Return [X, Y] of the center of cell containing provided text 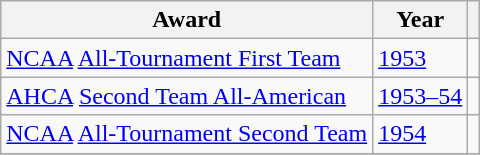
Year [420, 20]
NCAA All-Tournament First Team [187, 58]
NCAA All-Tournament Second Team [187, 134]
1954 [420, 134]
Award [187, 20]
1953–54 [420, 96]
1953 [420, 58]
AHCA Second Team All-American [187, 96]
